Capture the cell that displays the provided text and extract its (X, Y) central coordinate. 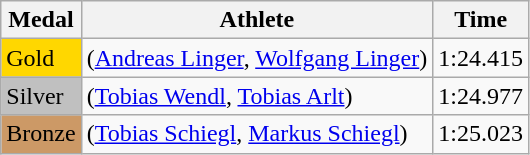
Silver (41, 96)
1:24.415 (481, 58)
Medal (41, 20)
1:25.023 (481, 134)
(Andreas Linger, Wolfgang Linger) (257, 58)
Bronze (41, 134)
1:24.977 (481, 96)
(Tobias Schiegl, Markus Schiegl) (257, 134)
(Tobias Wendl, Tobias Arlt) (257, 96)
Gold (41, 58)
Time (481, 20)
Athlete (257, 20)
